Return [x, y] of the center of cell containing provided text 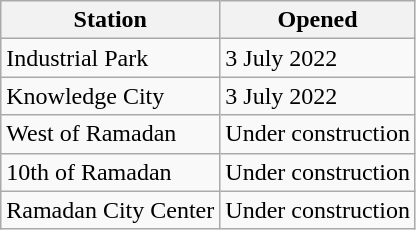
10th of Ramadan [110, 172]
Ramadan City Center [110, 210]
West of Ramadan [110, 134]
Station [110, 20]
Opened [318, 20]
Knowledge City [110, 96]
Industrial Park [110, 58]
